Provide the (x, y) coordinate of the cell's center where the given text is located.  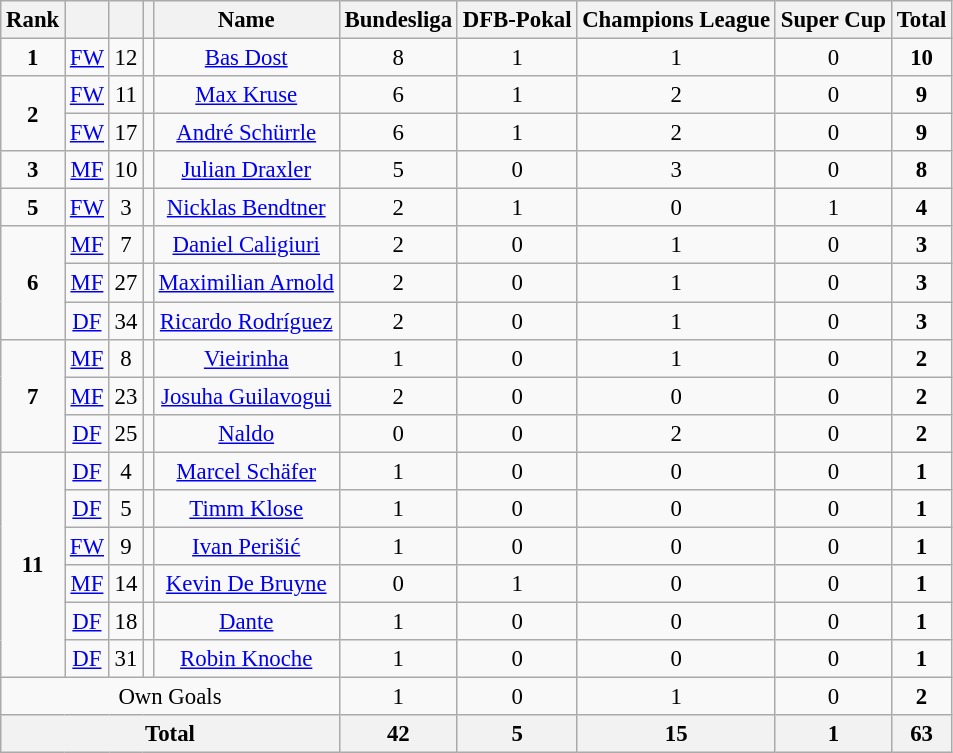
DFB-Pokal (516, 20)
Ricardo Rodríguez (246, 321)
27 (126, 283)
18 (126, 621)
12 (126, 58)
Marcel Schäfer (246, 471)
Vieirinha (246, 358)
34 (126, 321)
23 (126, 396)
Rank (33, 20)
Champions League (676, 20)
Timm Klose (246, 509)
Ivan Perišić (246, 546)
Julian Draxler (246, 170)
André Schürrle (246, 133)
Max Kruse (246, 95)
Josuha Guilavogui (246, 396)
14 (126, 584)
Bas Dost (246, 58)
Naldo (246, 433)
17 (126, 133)
Maximilian Arnold (246, 283)
15 (676, 734)
Daniel Caligiuri (246, 245)
Own Goals (170, 697)
Bundesliga (398, 20)
63 (921, 734)
Robin Knoche (246, 659)
Dante (246, 621)
Kevin De Bruyne (246, 584)
31 (126, 659)
Name (246, 20)
Nicklas Bendtner (246, 208)
25 (126, 433)
Super Cup (833, 20)
42 (398, 734)
